Scan for the cell matching the given text and deliver its (x, y) coordinate at center. 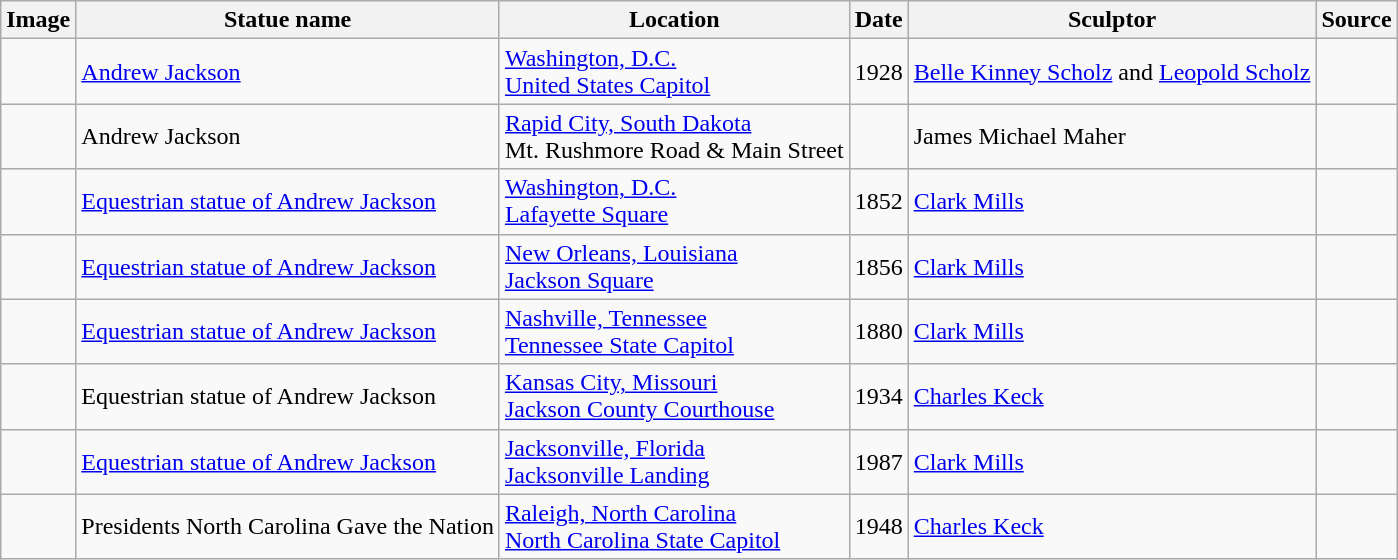
1856 (878, 266)
Presidents North Carolina Gave the Nation (288, 526)
Washington, D.C.Lafayette Square (674, 202)
1852 (878, 202)
James Michael Maher (1112, 136)
1948 (878, 526)
New Orleans, LouisianaJackson Square (674, 266)
1880 (878, 332)
Sculptor (1112, 20)
Nashville, TennesseeTennessee State Capitol (674, 332)
Kansas City, MissouriJackson County Courthouse (674, 396)
Statue name (288, 20)
Date (878, 20)
1928 (878, 72)
Location (674, 20)
1987 (878, 462)
Source (1356, 20)
Rapid City, South DakotaMt. Rushmore Road & Main Street (674, 136)
Washington, D.C.United States Capitol (674, 72)
1934 (878, 396)
Belle Kinney Scholz and Leopold Scholz (1112, 72)
Jacksonville, FloridaJacksonville Landing (674, 462)
Raleigh, North CarolinaNorth Carolina State Capitol (674, 526)
Image (38, 20)
